Search for the cell housing the specified text and yield its [X, Y] center coordinate. 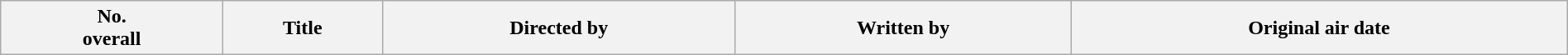
Written by [903, 28]
No.overall [112, 28]
Directed by [559, 28]
Original air date [1320, 28]
Title [303, 28]
